For the text-containing cell, return its midpoint in [X, Y] coordinate format. 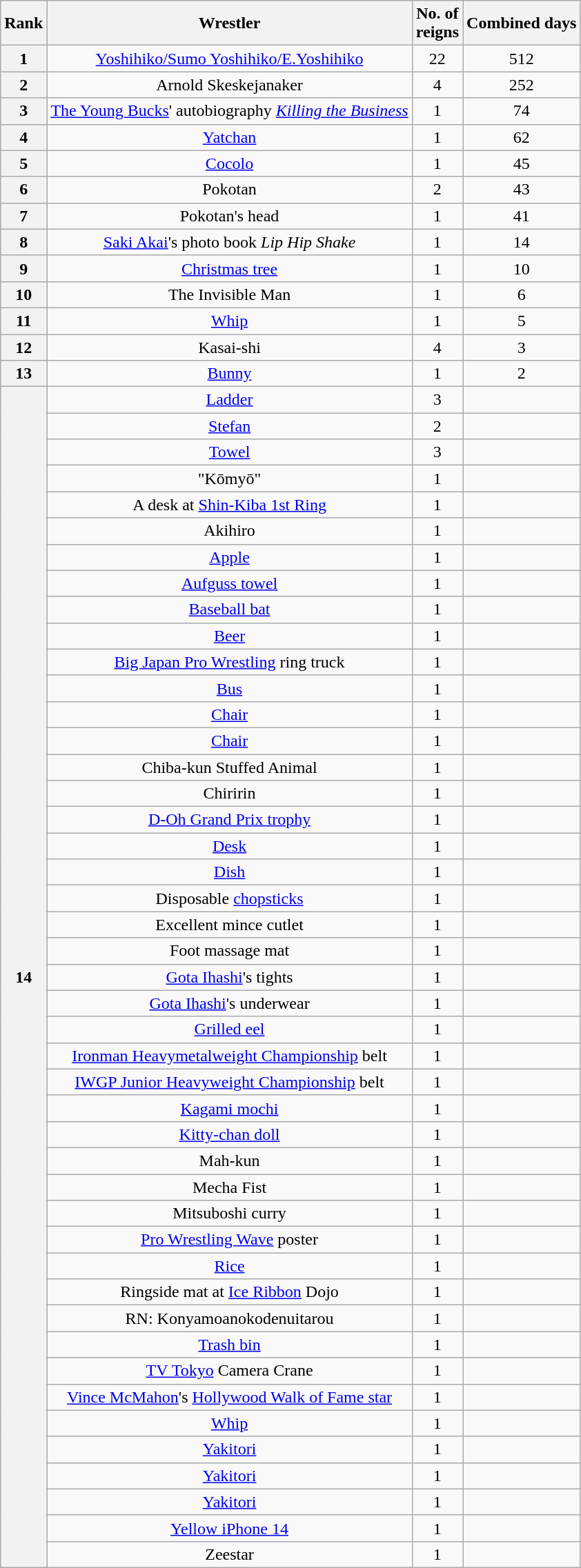
Chiba-kun Stuffed Animal [229, 767]
Bus [229, 688]
Combined days [522, 23]
RN: Konyamoanokodenuitarou [229, 1318]
Aufguss towel [229, 583]
Bunny [229, 374]
45 [522, 163]
The Young Bucks' autobiography Killing the Business [229, 111]
Mitsuboshi curry [229, 1214]
"Kōmyō" [229, 479]
Baseball bat [229, 610]
Arnold Skeskejanaker [229, 85]
11 [23, 321]
9 [23, 268]
Kitty-chan doll [229, 1134]
Zeestar [229, 1554]
8 [23, 242]
12 [23, 347]
Yoshihiko/Sumo Yoshihiko/E.Yoshihiko [229, 59]
Kagami mochi [229, 1108]
TV Tokyo Camera Crane [229, 1371]
Rice [229, 1266]
Foot massage mat [229, 951]
IWGP Junior Heavyweight Championship belt [229, 1082]
41 [522, 216]
Mecha Fist [229, 1187]
74 [522, 111]
Gota Ihashi's tights [229, 977]
Gota Ihashi's underwear [229, 1003]
512 [522, 59]
Pro Wrestling Wave poster [229, 1240]
Kasai-shi [229, 347]
Yellow iPhone 14 [229, 1528]
Pokotan [229, 190]
Stefan [229, 426]
Cocolo [229, 163]
Yatchan [229, 137]
Excellent mince cutlet [229, 925]
Wrestler [229, 23]
Ringside mat at Ice Ribbon Dojo [229, 1292]
Trash bin [229, 1345]
Pokotan's head [229, 216]
Big Japan Pro Wrestling ring truck [229, 662]
Towel [229, 452]
13 [23, 374]
Beer [229, 636]
A desk at Shin-Kiba 1st Ring [229, 505]
Vince McMahon's Hollywood Walk of Fame star [229, 1397]
Christmas tree [229, 268]
7 [23, 216]
Saki Akai's photo book Lip Hip Shake [229, 242]
No. ofreigns [437, 23]
Apple [229, 557]
Disposable chopsticks [229, 898]
62 [522, 137]
252 [522, 85]
43 [522, 190]
Chiririn [229, 794]
The Invisible Man [229, 294]
22 [437, 59]
Rank [23, 23]
Ironman Heavymetalweight Championship belt [229, 1056]
Ladder [229, 400]
Mah-kun [229, 1160]
Dish [229, 872]
Grilled eel [229, 1029]
Akihiro [229, 531]
D-Oh Grand Prix trophy [229, 820]
Desk [229, 846]
